Extract the (X, Y) coordinate from the center of the cell holding the provided text.  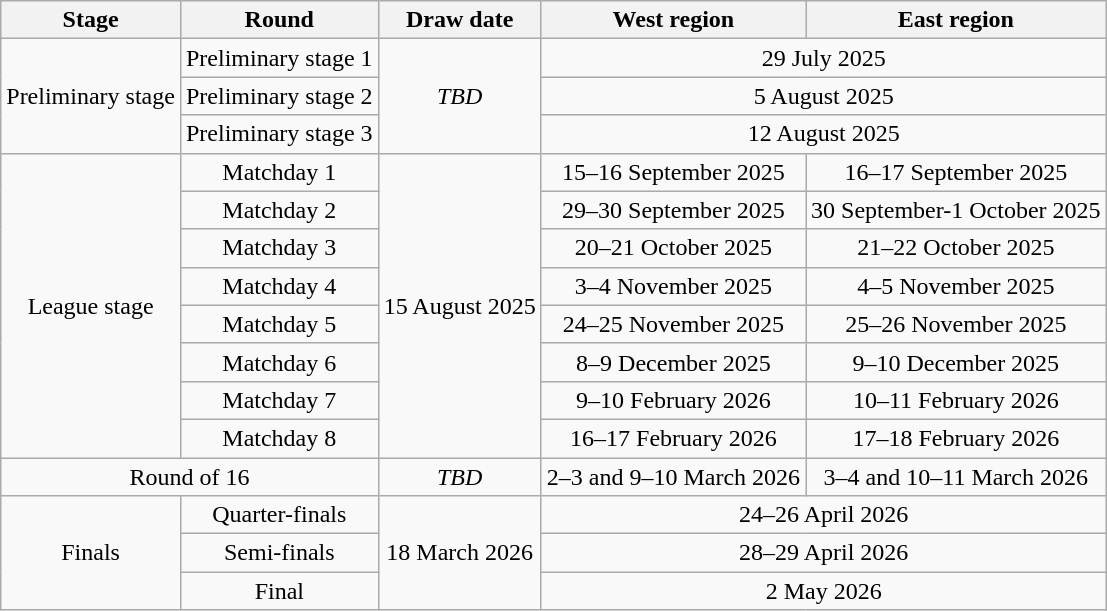
Finals (91, 553)
29–30 September 2025 (673, 210)
25–26 November 2025 (956, 324)
Matchday 8 (279, 438)
5 August 2025 (824, 96)
24–25 November 2025 (673, 324)
Final (279, 591)
Round (279, 20)
9–10 February 2026 (673, 400)
16–17 September 2025 (956, 172)
10–11 February 2026 (956, 400)
Draw date (460, 20)
Round of 16 (190, 477)
8–9 December 2025 (673, 362)
Matchday 3 (279, 248)
20–21 October 2025 (673, 248)
Semi-finals (279, 553)
24–26 April 2026 (824, 515)
18 March 2026 (460, 553)
Preliminary stage 1 (279, 58)
3–4 and 10–11 March 2026 (956, 477)
2–3 and 9–10 March 2026 (673, 477)
Matchday 7 (279, 400)
Matchday 5 (279, 324)
15 August 2025 (460, 305)
3–4 November 2025 (673, 286)
Matchday 2 (279, 210)
Matchday 1 (279, 172)
17–18 February 2026 (956, 438)
West region (673, 20)
2 May 2026 (824, 591)
9–10 December 2025 (956, 362)
15–16 September 2025 (673, 172)
East region (956, 20)
Quarter-finals (279, 515)
League stage (91, 305)
12 August 2025 (824, 134)
16–17 February 2026 (673, 438)
Preliminary stage 2 (279, 96)
30 September-1 October 2025 (956, 210)
Preliminary stage (91, 96)
Stage (91, 20)
21–22 October 2025 (956, 248)
28–29 April 2026 (824, 553)
29 July 2025 (824, 58)
4–5 November 2025 (956, 286)
Matchday 4 (279, 286)
Matchday 6 (279, 362)
Preliminary stage 3 (279, 134)
